Output the (X, Y) coordinate of the center of the cell containing the given text.  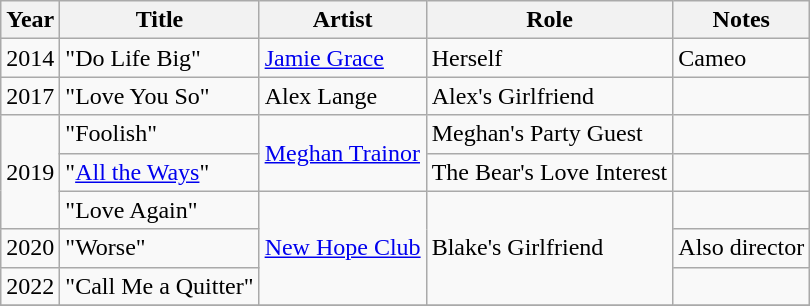
"Foolish" (160, 134)
Notes (742, 20)
2017 (30, 96)
Title (160, 20)
2019 (30, 172)
Cameo (742, 58)
2020 (30, 248)
"Love You So" (160, 96)
"Call Me a Quitter" (160, 286)
Artist (342, 20)
Meghan's Party Guest (550, 134)
Meghan Trainor (342, 153)
"All the Ways" (160, 172)
2014 (30, 58)
Role (550, 20)
Jamie Grace (342, 58)
Year (30, 20)
"Love Again" (160, 210)
The Bear's Love Interest (550, 172)
"Worse" (160, 248)
"Do Life Big" (160, 58)
Alex's Girlfriend (550, 96)
New Hope Club (342, 248)
Herself (550, 58)
Blake's Girlfriend (550, 248)
2022 (30, 286)
Alex Lange (342, 96)
Also director (742, 248)
